Search for the cell housing the specified text and yield its [X, Y] center coordinate. 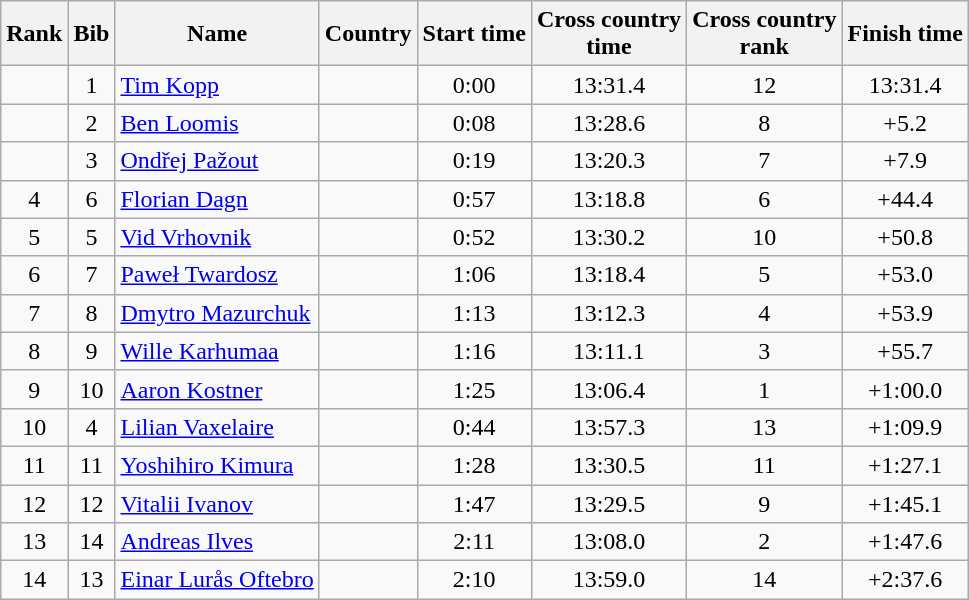
0:00 [474, 85]
1:28 [474, 465]
0:08 [474, 123]
Aaron Kostner [217, 389]
Cross country rank [764, 34]
0:52 [474, 237]
Yoshihiro Kimura [217, 465]
Florian Dagn [217, 199]
13:06.4 [608, 389]
+1:09.9 [905, 427]
Einar Lurås Oftebro [217, 580]
+5.2 [905, 123]
+53.9 [905, 313]
1:16 [474, 351]
Tim Kopp [217, 85]
Finish time [905, 34]
1:06 [474, 275]
13:11.1 [608, 351]
Andreas Ilves [217, 542]
13:57.3 [608, 427]
+7.9 [905, 161]
+1:47.6 [905, 542]
Lilian Vaxelaire [217, 427]
Vid Vrhovnik [217, 237]
13:59.0 [608, 580]
Cross country time [608, 34]
13:18.8 [608, 199]
Name [217, 34]
Wille Karhumaa [217, 351]
1:47 [474, 503]
13:20.3 [608, 161]
2:10 [474, 580]
Bib [92, 34]
+44.4 [905, 199]
0:44 [474, 427]
Ondřej Pažout [217, 161]
Vitalii Ivanov [217, 503]
+2:37.6 [905, 580]
+55.7 [905, 351]
Country [368, 34]
13:30.5 [608, 465]
1:13 [474, 313]
Dmytro Mazurchuk [217, 313]
1:25 [474, 389]
0:19 [474, 161]
+50.8 [905, 237]
13:30.2 [608, 237]
0:57 [474, 199]
13:18.4 [608, 275]
+1:45.1 [905, 503]
Paweł Twardosz [217, 275]
13:29.5 [608, 503]
13:28.6 [608, 123]
Start time [474, 34]
13:12.3 [608, 313]
+1:27.1 [905, 465]
+53.0 [905, 275]
Rank [34, 34]
Ben Loomis [217, 123]
+1:00.0 [905, 389]
2:11 [474, 542]
13:08.0 [608, 542]
